Provide the [x, y] coordinate of the cell's center where the given text is located.  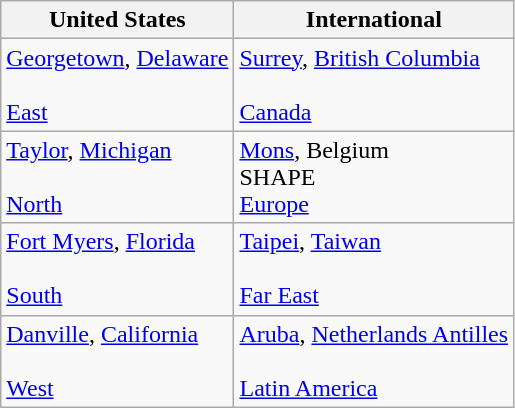
Aruba, Netherlands Antilles Latin America [374, 361]
Danville, CaliforniaWest [118, 361]
United States [118, 20]
Mons, BelgiumSHAPEEurope [374, 177]
Taylor, MichiganNorth [118, 177]
Georgetown, DelawareEast [118, 85]
International [374, 20]
Taipei, TaiwanFar East [374, 269]
Fort Myers, FloridaSouth [118, 269]
Surrey, British ColumbiaCanada [374, 85]
